Search for the cell housing the specified text and yield its [x, y] center coordinate. 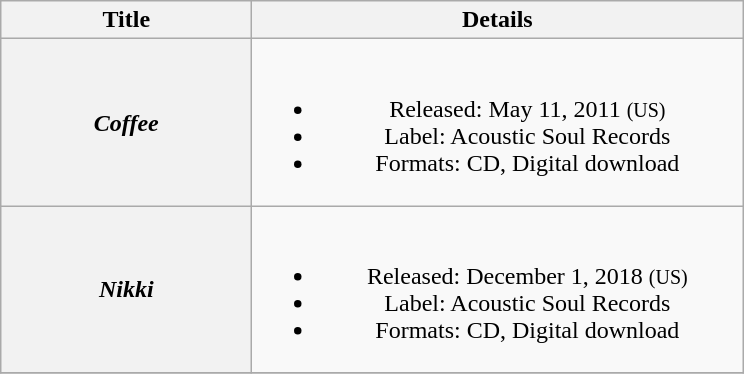
Details [498, 20]
Released: December 1, 2018 (US)Label: Acoustic Soul RecordsFormats: CD, Digital download [498, 290]
Nikki [126, 290]
Released: May 11, 2011 (US)Label: Acoustic Soul RecordsFormats: CD, Digital download [498, 122]
Title [126, 20]
Coffee [126, 122]
